Return the (x, y) coordinate for the center point of the cell that contains the specified text.  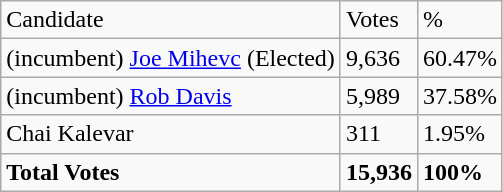
(incumbent) Joe Mihevc (Elected) (171, 58)
37.58% (460, 96)
9,636 (378, 58)
60.47% (460, 58)
Total Votes (171, 172)
(incumbent) Rob Davis (171, 96)
Candidate (171, 20)
100% (460, 172)
311 (378, 134)
5,989 (378, 96)
Chai Kalevar (171, 134)
1.95% (460, 134)
15,936 (378, 172)
% (460, 20)
Votes (378, 20)
